Locate the cell with the specified text and output its [x, y] center coordinate. 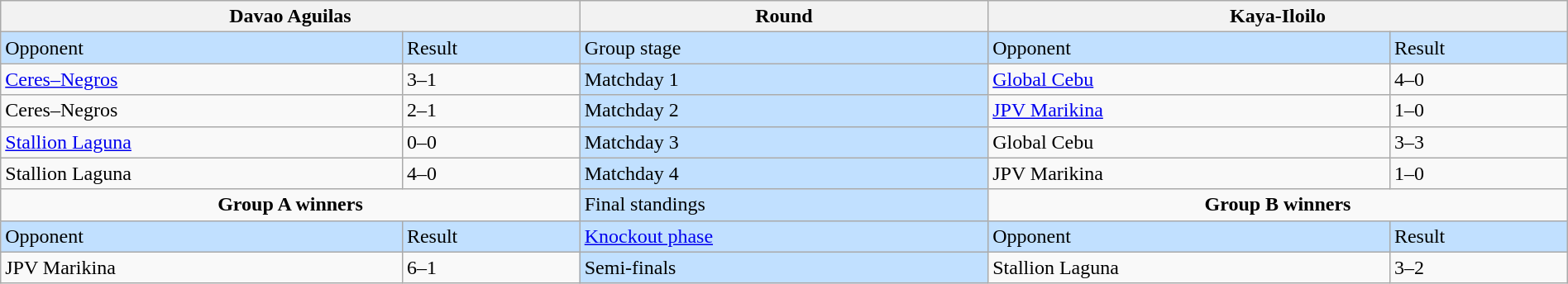
0–0 [491, 142]
3–3 [1479, 142]
3–2 [1479, 267]
Matchday 2 [784, 111]
6–1 [491, 267]
Group A winners [290, 205]
Knockout phase [784, 236]
Round [784, 17]
3–1 [491, 79]
Group B winners [1279, 205]
Final standings [784, 205]
Davao Aguilas [290, 17]
Semi-finals [784, 267]
Matchday 3 [784, 142]
Group stage [784, 48]
Kaya-Iloilo [1279, 17]
2–1 [491, 111]
Matchday 4 [784, 173]
Matchday 1 [784, 79]
